Provide the [X, Y] coordinate of the cell's center where the given text is located.  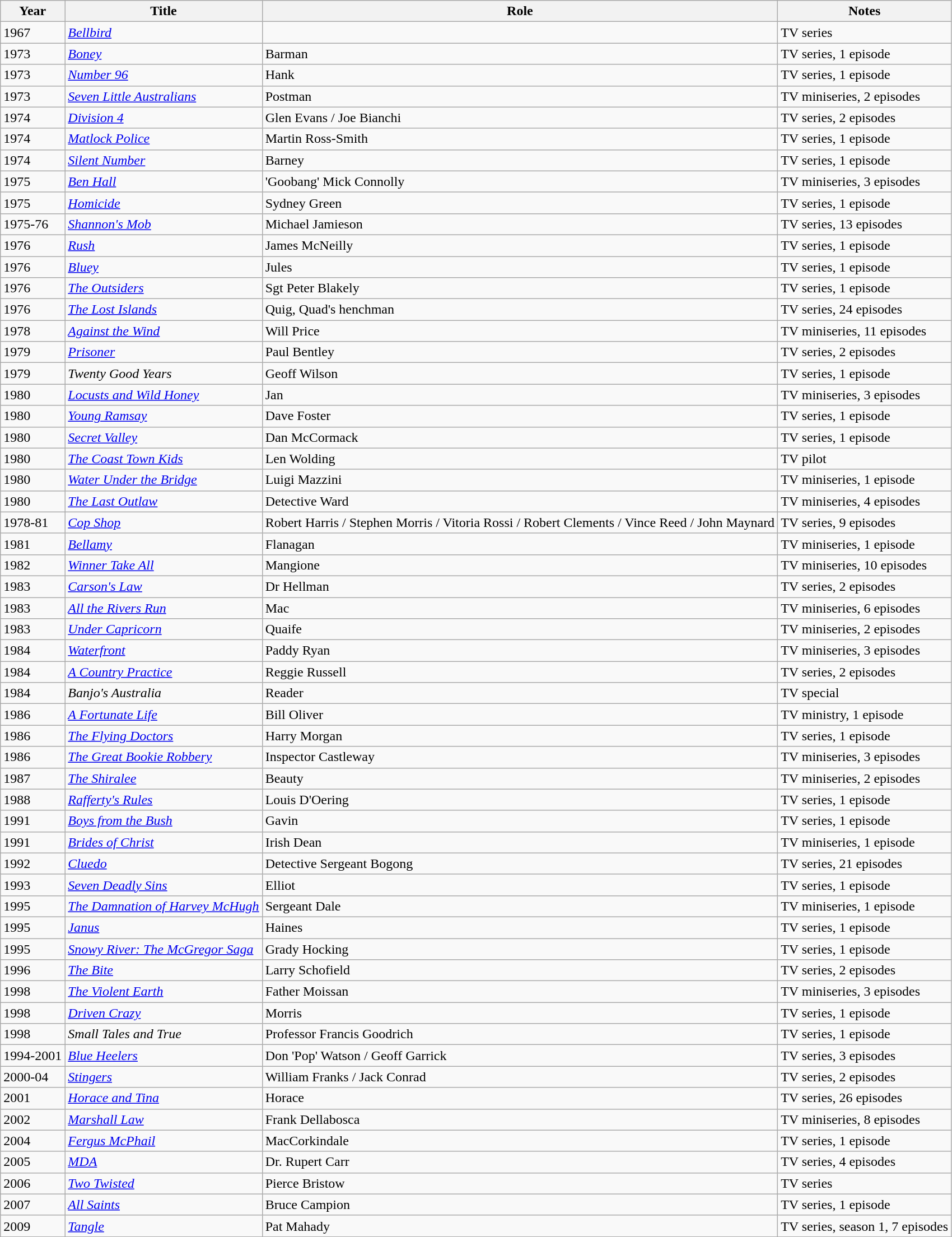
Title [164, 11]
All the Rivers Run [164, 608]
1993 [32, 885]
Bruce Campion [520, 1205]
Will Price [520, 331]
2000-04 [32, 1077]
Homicide [164, 203]
Elliot [520, 885]
1978-81 [32, 522]
Matlock Police [164, 139]
Division 4 [164, 118]
Larry Schofield [520, 970]
Professor Francis Goodrich [520, 1034]
Grady Hocking [520, 949]
Small Tales and True [164, 1034]
Irish Dean [520, 842]
Martin Ross-Smith [520, 139]
TV series, 3 episodes [865, 1056]
Year [32, 11]
Detective Sergeant Bogong [520, 863]
Seven Deadly Sins [164, 885]
James McNeilly [520, 245]
Role [520, 11]
2006 [32, 1183]
The Damnation of Harvey McHugh [164, 906]
Reader [520, 693]
Flanagan [520, 544]
Morris [520, 1013]
Against the Wind [164, 331]
Ben Hall [164, 181]
1988 [32, 800]
TV series, 24 episodes [865, 310]
Bluey [164, 267]
Paul Bentley [520, 352]
2009 [32, 1226]
The Last Outlaw [164, 501]
The Violent Earth [164, 992]
Under Capricorn [164, 629]
Brides of Christ [164, 842]
The Coast Town Kids [164, 459]
Tangle [164, 1226]
Pierce Bristow [520, 1183]
Postman [520, 96]
All Saints [164, 1205]
TV miniseries, 4 episodes [865, 501]
TV series, 9 episodes [865, 522]
Fergus McPhail [164, 1141]
A Fortunate Life [164, 715]
Haines [520, 927]
Notes [865, 11]
Sydney Green [520, 203]
2004 [32, 1141]
MacCorkindale [520, 1141]
The Outsiders [164, 288]
2007 [32, 1205]
Mangione [520, 565]
Bill Oliver [520, 715]
Horace [520, 1098]
1994-2001 [32, 1056]
Paddy Ryan [520, 651]
The Flying Doctors [164, 736]
'Goobang' Mick Connolly [520, 181]
Cluedo [164, 863]
Bellamy [164, 544]
Don 'Pop' Watson / Geoff Garrick [520, 1056]
TV series, 13 episodes [865, 224]
Two Twisted [164, 1183]
TV series, 26 episodes [865, 1098]
Sgt Peter Blakely [520, 288]
TV series, season 1, 7 episodes [865, 1226]
Carson's Law [164, 586]
The Bite [164, 970]
TV series, 4 episodes [865, 1162]
Barman [520, 54]
Len Wolding [520, 459]
Quig, Quad's henchman [520, 310]
Louis D'Oering [520, 800]
Robert Harris / Stephen Morris / Vitoria Rossi / Robert Clements / Vince Reed / John Maynard [520, 522]
TV series, 21 episodes [865, 863]
Michael Jamieson [520, 224]
Quaife [520, 629]
Dan McCormack [520, 437]
Mac [520, 608]
MDA [164, 1162]
1978 [32, 331]
1996 [32, 970]
1975-76 [32, 224]
Glen Evans / Joe Bianchi [520, 118]
Driven Crazy [164, 1013]
Stingers [164, 1077]
William Franks / Jack Conrad [520, 1077]
Prisoner [164, 352]
Pat Mahady [520, 1226]
Boys from the Bush [164, 821]
Barney [520, 160]
2002 [32, 1119]
Horace and Tina [164, 1098]
Bellbird [164, 32]
Harry Morgan [520, 736]
Dr. Rupert Carr [520, 1162]
Seven Little Australians [164, 96]
The Lost Islands [164, 310]
TV miniseries, 8 episodes [865, 1119]
Luigi Mazzini [520, 480]
1987 [32, 778]
Shannon's Mob [164, 224]
Banjo's Australia [164, 693]
The Shiralee [164, 778]
Janus [164, 927]
Marshall Law [164, 1119]
Reggie Russell [520, 672]
Father Moissan [520, 992]
Jan [520, 395]
Water Under the Bridge [164, 480]
TV miniseries, 10 episodes [865, 565]
Frank Dellabosca [520, 1119]
Geoff Wilson [520, 374]
1992 [32, 863]
TV miniseries, 11 episodes [865, 331]
TV special [865, 693]
Dr Hellman [520, 586]
Beauty [520, 778]
Silent Number [164, 160]
1967 [32, 32]
Hank [520, 75]
Cop Shop [164, 522]
Inspector Castleway [520, 757]
Sergeant Dale [520, 906]
Rafferty's Rules [164, 800]
2001 [32, 1098]
Winner Take All [164, 565]
Gavin [520, 821]
Twenty Good Years [164, 374]
Number 96 [164, 75]
Blue Heelers [164, 1056]
1982 [32, 565]
Rush [164, 245]
The Great Bookie Robbery [164, 757]
Detective Ward [520, 501]
TV miniseries, 6 episodes [865, 608]
Dave Foster [520, 416]
Snowy River: The McGregor Saga [164, 949]
Secret Valley [164, 437]
A Country Practice [164, 672]
Young Ramsay [164, 416]
2005 [32, 1162]
TV ministry, 1 episode [865, 715]
1981 [32, 544]
TV pilot [865, 459]
Waterfront [164, 651]
Boney [164, 54]
Jules [520, 267]
Locusts and Wild Honey [164, 395]
